Scan for the cell matching the given text and deliver its [x, y] coordinate at center. 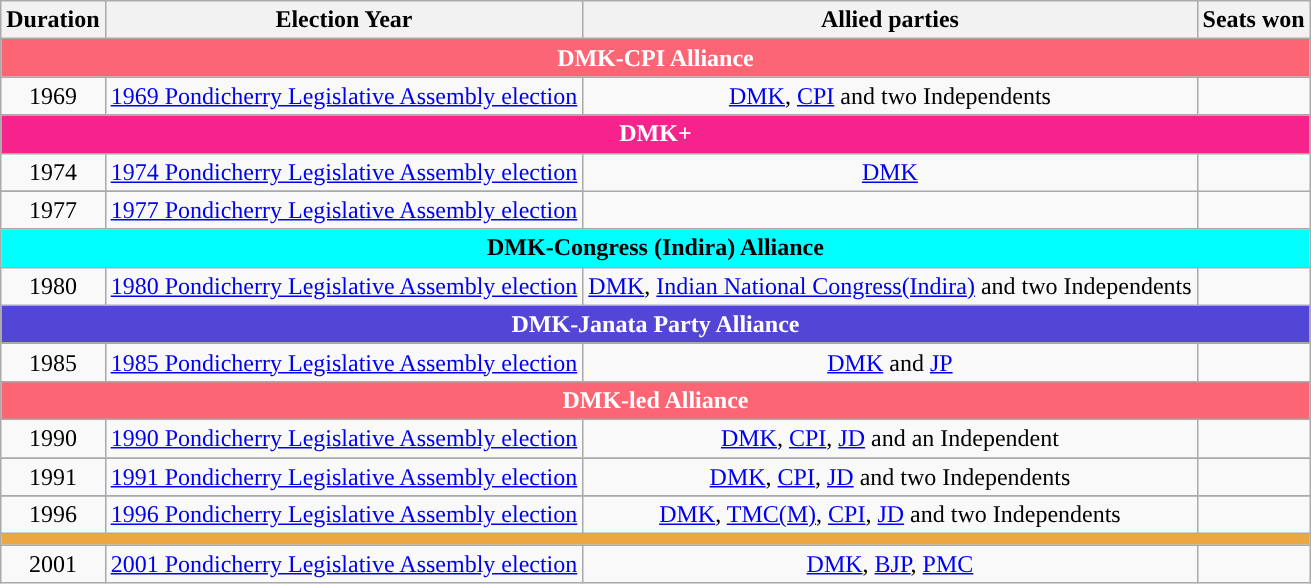
1991 Pondicherry Legislative Assembly election [344, 477]
DMK, CPI, JD and two Independents [890, 477]
DMK, Indian National Congress(Indira) and two Independents [890, 286]
2001 [53, 564]
1985 [53, 362]
1969 Pondicherry Legislative Assembly election [344, 96]
1996 Pondicherry Legislative Assembly election [344, 515]
1974 [53, 172]
1985 Pondicherry Legislative Assembly election [344, 362]
DMK, CPI, JD and an Independent [890, 438]
DMK, CPI and two Independents [890, 96]
1969 [53, 96]
1980 [53, 286]
1990 Pondicherry Legislative Assembly election [344, 438]
2001 Pondicherry Legislative Assembly election [344, 564]
DMK-led Alliance [656, 400]
1980 Pondicherry Legislative Assembly election [344, 286]
Seats won [1254, 20]
1990 [53, 438]
DMK and JP [890, 362]
DMK, BJP, PMC [890, 564]
Allied parties [890, 20]
1977 Pondicherry Legislative Assembly election [344, 210]
1977 [53, 210]
1974 Pondicherry Legislative Assembly election [344, 172]
DMK [890, 172]
DMK-CPI Alliance [656, 58]
DMK-Janata Party Alliance [656, 324]
DMK+ [656, 134]
DMK, TMC(M), CPI, JD and two Independents [890, 515]
Election Year [344, 20]
1991 [53, 477]
DMK-Congress (Indira) Alliance [656, 248]
Duration [53, 20]
1996 [53, 515]
